Determine the [x, y] coordinate at the center of the cell enclosing the given text.  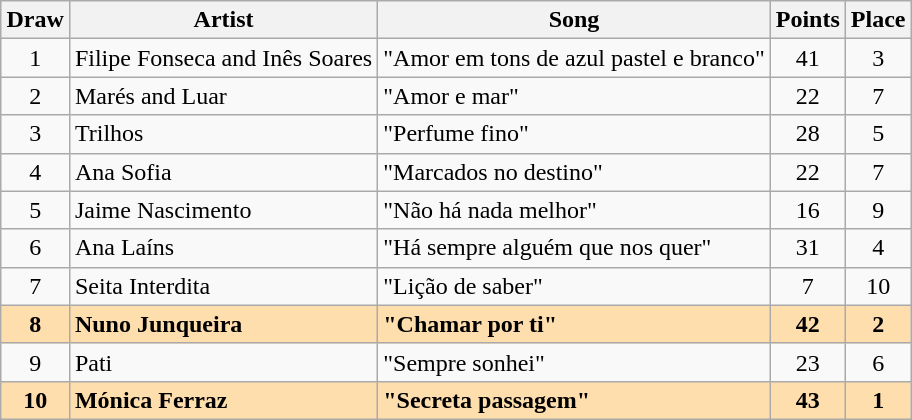
Song [574, 20]
"Há sempre alguém que nos quer" [574, 248]
Nuno Junqueira [223, 324]
Draw [35, 20]
"Secreta passagem" [574, 400]
23 [808, 362]
Mónica Ferraz [223, 400]
Filipe Fonseca and Inês Soares [223, 58]
"Chamar por ti" [574, 324]
Jaime Nascimento [223, 210]
"Sempre sonhei" [574, 362]
Ana Sofia [223, 172]
Place [878, 20]
31 [808, 248]
"Amor e mar" [574, 96]
"Marcados no destino" [574, 172]
28 [808, 134]
Ana Laíns [223, 248]
16 [808, 210]
Artist [223, 20]
Seita Interdita [223, 286]
8 [35, 324]
"Lição de saber" [574, 286]
42 [808, 324]
Points [808, 20]
Trilhos [223, 134]
Pati [223, 362]
"Perfume fino" [574, 134]
"Amor em tons de azul pastel e branco" [574, 58]
41 [808, 58]
"Não há nada melhor" [574, 210]
Marés and Luar [223, 96]
43 [808, 400]
